Scan for the cell matching the given text and deliver its (X, Y) coordinate at center. 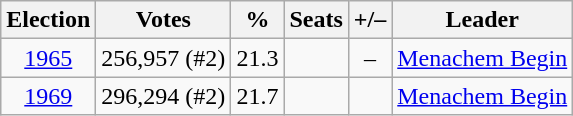
21.7 (258, 96)
Seats (316, 20)
– (370, 58)
256,957 (#2) (164, 58)
+/– (370, 20)
1965 (48, 58)
Election (48, 20)
% (258, 20)
1969 (48, 96)
Votes (164, 20)
Leader (482, 20)
296,294 (#2) (164, 96)
21.3 (258, 58)
